For the text-containing cell, return its midpoint in (x, y) coordinate format. 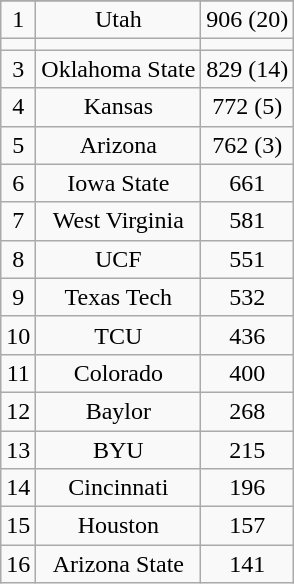
661 (248, 183)
UCF (118, 259)
5 (18, 145)
14 (18, 488)
3 (18, 69)
Texas Tech (118, 297)
Arizona (118, 145)
Baylor (118, 411)
196 (248, 488)
15 (18, 526)
Kansas (118, 107)
9 (18, 297)
532 (248, 297)
762 (3) (248, 145)
581 (248, 221)
Houston (118, 526)
7 (18, 221)
Arizona State (118, 564)
141 (248, 564)
551 (248, 259)
829 (14) (248, 69)
906 (20) (248, 20)
16 (18, 564)
11 (18, 373)
10 (18, 335)
268 (248, 411)
13 (18, 449)
Iowa State (118, 183)
12 (18, 411)
Oklahoma State (118, 69)
4 (18, 107)
6 (18, 183)
1 (18, 20)
Colorado (118, 373)
West Virginia (118, 221)
436 (248, 335)
400 (248, 373)
BYU (118, 449)
Cincinnati (118, 488)
772 (5) (248, 107)
TCU (118, 335)
8 (18, 259)
157 (248, 526)
215 (248, 449)
Utah (118, 20)
